Provide the [X, Y] coordinate of the cell's center where the given text is located.  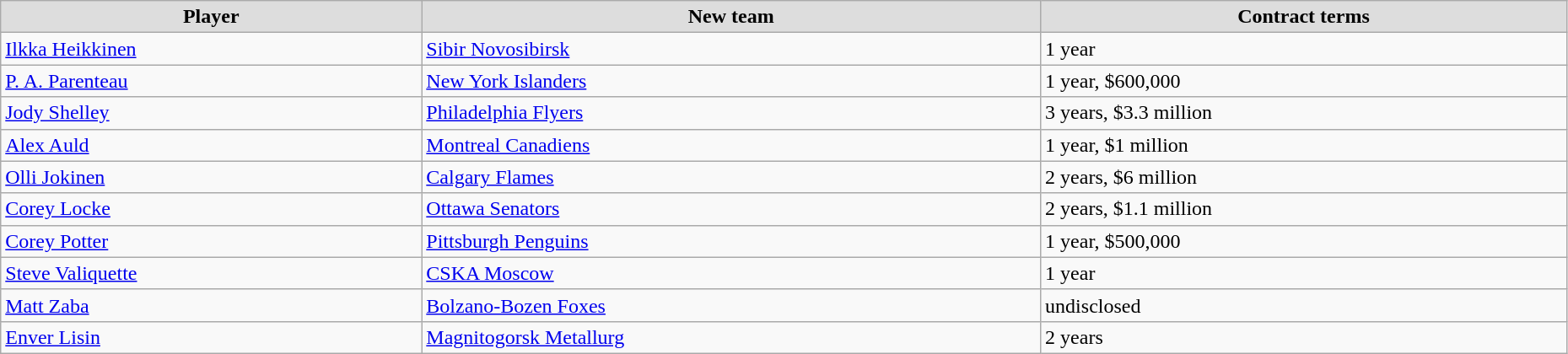
Jody Shelley [211, 113]
New team [731, 17]
Bolzano-Bozen Foxes [731, 305]
Calgary Flames [731, 177]
undisclosed [1304, 305]
Ottawa Senators [731, 209]
Montreal Canadiens [731, 145]
P. A. Parenteau [211, 81]
Philadelphia Flyers [731, 113]
Magnitogorsk Metallurg [731, 337]
Enver Lisin [211, 337]
1 year, $1 million [1304, 145]
Olli Jokinen [211, 177]
Matt Zaba [211, 305]
Steve Valiquette [211, 273]
2 years, $1.1 million [1304, 209]
Pittsburgh Penguins [731, 241]
New York Islanders [731, 81]
1 year, $500,000 [1304, 241]
CSKA Moscow [731, 273]
2 years, $6 million [1304, 177]
Alex Auld [211, 145]
Sibir Novosibirsk [731, 49]
3 years, $3.3 million [1304, 113]
2 years [1304, 337]
Corey Locke [211, 209]
1 year, $600,000 [1304, 81]
Ilkka Heikkinen [211, 49]
Contract terms [1304, 17]
Player [211, 17]
Corey Potter [211, 241]
